Scan for the cell matching the given text and deliver its [x, y] coordinate at center. 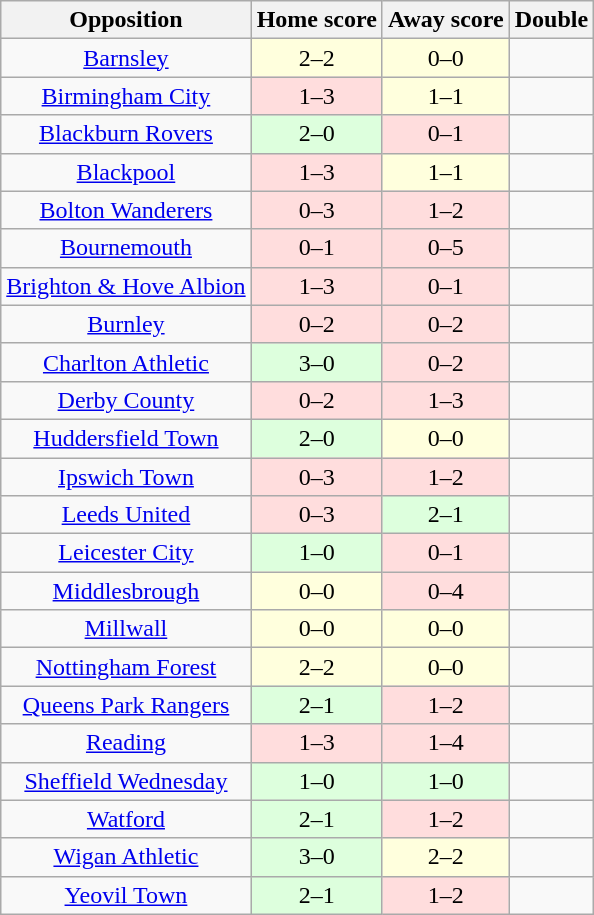
Leicester City [126, 553]
Double [551, 20]
Queens Park Rangers [126, 705]
Nottingham Forest [126, 667]
Sheffield Wednesday [126, 781]
Reading [126, 743]
Leeds United [126, 515]
Birmingham City [126, 96]
Watford [126, 819]
Yeovil Town [126, 895]
Wigan Athletic [126, 857]
Middlesbrough [126, 591]
Charlton Athletic [126, 362]
Burnley [126, 324]
Barnsley [126, 58]
Blackpool [126, 172]
Opposition [126, 20]
Bolton Wanderers [126, 210]
Blackburn Rovers [126, 134]
Away score [446, 20]
Ipswich Town [126, 477]
0–5 [446, 248]
Huddersfield Town [126, 438]
0–4 [446, 591]
Millwall [126, 629]
Derby County [126, 400]
Bournemouth [126, 248]
Home score [316, 20]
Brighton & Hove Albion [126, 286]
1–4 [446, 743]
